Find where the given text appears and provide that cell's center as [X, Y] coordinate. 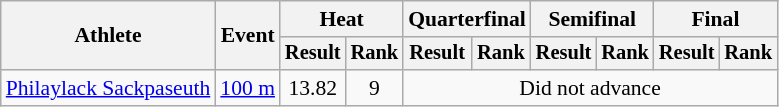
Athlete [108, 36]
Final [716, 19]
Semifinal [592, 19]
Philaylack Sackpaseuth [108, 88]
Heat [342, 19]
9 [375, 88]
Quarterfinal [467, 19]
100 m [248, 88]
Event [248, 36]
13.82 [313, 88]
Did not advance [590, 88]
